Pinpoint the cell where the given text exists, returning its [x, y] midpoint coordinate. 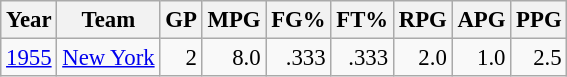
2.0 [422, 58]
1.0 [482, 58]
APG [482, 20]
MPG [234, 20]
Year [29, 20]
2.5 [539, 58]
New York [108, 58]
RPG [422, 20]
Team [108, 20]
8.0 [234, 58]
1955 [29, 58]
FT% [362, 20]
GP [181, 20]
FG% [298, 20]
PPG [539, 20]
2 [181, 58]
